Return the [X, Y] coordinate for the center point of the cell that contains the specified text.  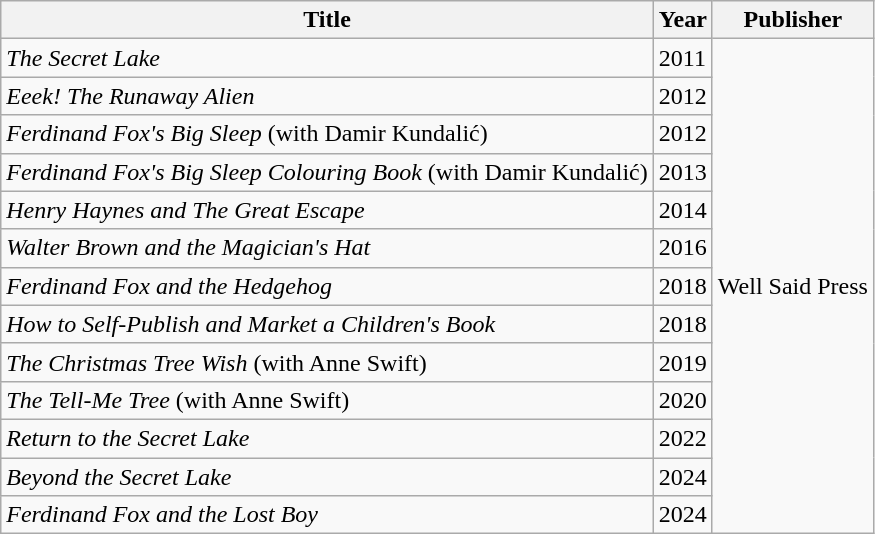
Beyond the Secret Lake [328, 477]
2011 [682, 58]
2019 [682, 362]
2014 [682, 210]
2022 [682, 438]
Publisher [792, 20]
Ferdinand Fox's Big Sleep Colouring Book (with Damir Kundalić) [328, 172]
Walter Brown and the Magician's Hat [328, 248]
2016 [682, 248]
Return to the Secret Lake [328, 438]
Well Said Press [792, 286]
The Tell-Me Tree (with Anne Swift) [328, 400]
Henry Haynes and The Great Escape [328, 210]
Ferdinand Fox and the Lost Boy [328, 515]
Title [328, 20]
The Secret Lake [328, 58]
Ferdinand Fox's Big Sleep (with Damir Kundalić) [328, 134]
Year [682, 20]
The Christmas Tree Wish (with Anne Swift) [328, 362]
How to Self-Publish and Market a Children's Book [328, 324]
2020 [682, 400]
Ferdinand Fox and the Hedgehog [328, 286]
2013 [682, 172]
Eeek! The Runaway Alien [328, 96]
